For the text-containing cell, return its midpoint in (X, Y) coordinate format. 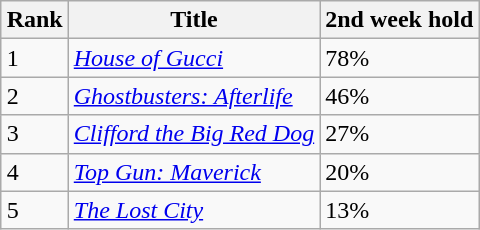
1 (34, 58)
Rank (34, 20)
The Lost City (194, 210)
Ghostbusters: Afterlife (194, 96)
4 (34, 172)
House of Gucci (194, 58)
2nd week hold (400, 20)
5 (34, 210)
Title (194, 20)
27% (400, 134)
78% (400, 58)
20% (400, 172)
46% (400, 96)
Top Gun: Maverick (194, 172)
13% (400, 210)
3 (34, 134)
2 (34, 96)
Clifford the Big Red Dog (194, 134)
